Scan for the cell matching the given text and deliver its (X, Y) coordinate at center. 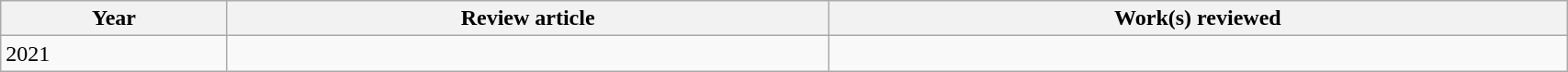
Work(s) reviewed (1198, 18)
Review article (527, 18)
2021 (114, 54)
Year (114, 18)
